Scan for the cell matching the given text and deliver its [x, y] coordinate at center. 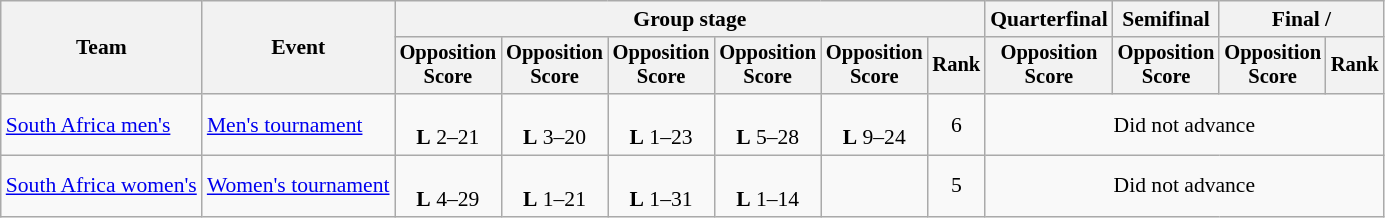
Team [102, 48]
L 1–21 [554, 186]
L 1–31 [662, 186]
L 4–29 [448, 186]
Final / [1301, 19]
Event [298, 48]
L 2–21 [448, 124]
5 [957, 186]
L 5–28 [768, 124]
L 3–20 [554, 124]
L 9–24 [874, 124]
L 1–23 [662, 124]
6 [957, 124]
Men's tournament [298, 124]
South Africa men's [102, 124]
L 1–14 [768, 186]
Women's tournament [298, 186]
Quarterfinal [1049, 19]
Group stage [690, 19]
Semifinal [1166, 19]
South Africa women's [102, 186]
